Scan for the cell matching the given text and deliver its (X, Y) coordinate at center. 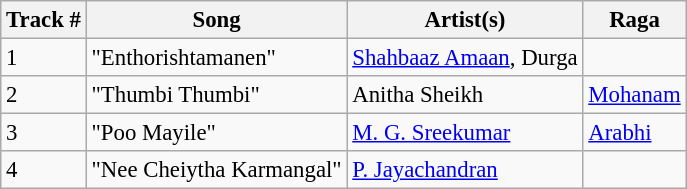
Mohanam (634, 95)
Song (216, 20)
2 (44, 95)
Anitha Sheikh (465, 95)
1 (44, 58)
"Nee Cheiytha Karmangal" (216, 170)
M. G. Sreekumar (465, 133)
"Enthorishtamanen" (216, 58)
Raga (634, 20)
Track # (44, 20)
4 (44, 170)
P. Jayachandran (465, 170)
"Poo Mayile" (216, 133)
Arabhi (634, 133)
3 (44, 133)
"Thumbi Thumbi" (216, 95)
Shahbaaz Amaan, Durga (465, 58)
Artist(s) (465, 20)
